Return the (X, Y) coordinate for the center point of the cell that contains the specified text.  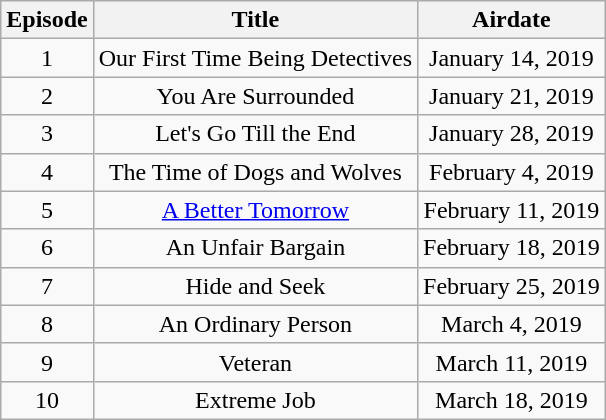
February 18, 2019 (512, 248)
8 (47, 324)
February 4, 2019 (512, 172)
6 (47, 248)
You Are Surrounded (255, 96)
3 (47, 134)
January 28, 2019 (512, 134)
Extreme Job (255, 400)
Let's Go Till the End (255, 134)
1 (47, 58)
February 25, 2019 (512, 286)
Our First Time Being Detectives (255, 58)
Hide and Seek (255, 286)
Airdate (512, 20)
February 11, 2019 (512, 210)
March 4, 2019 (512, 324)
January 14, 2019 (512, 58)
March 11, 2019 (512, 362)
2 (47, 96)
Veteran (255, 362)
5 (47, 210)
March 18, 2019 (512, 400)
10 (47, 400)
7 (47, 286)
January 21, 2019 (512, 96)
Title (255, 20)
An Unfair Bargain (255, 248)
9 (47, 362)
A Better Tomorrow (255, 210)
The Time of Dogs and Wolves (255, 172)
An Ordinary Person (255, 324)
Episode (47, 20)
4 (47, 172)
